Provide the [x, y] coordinate of the cell's center where the given text is located.  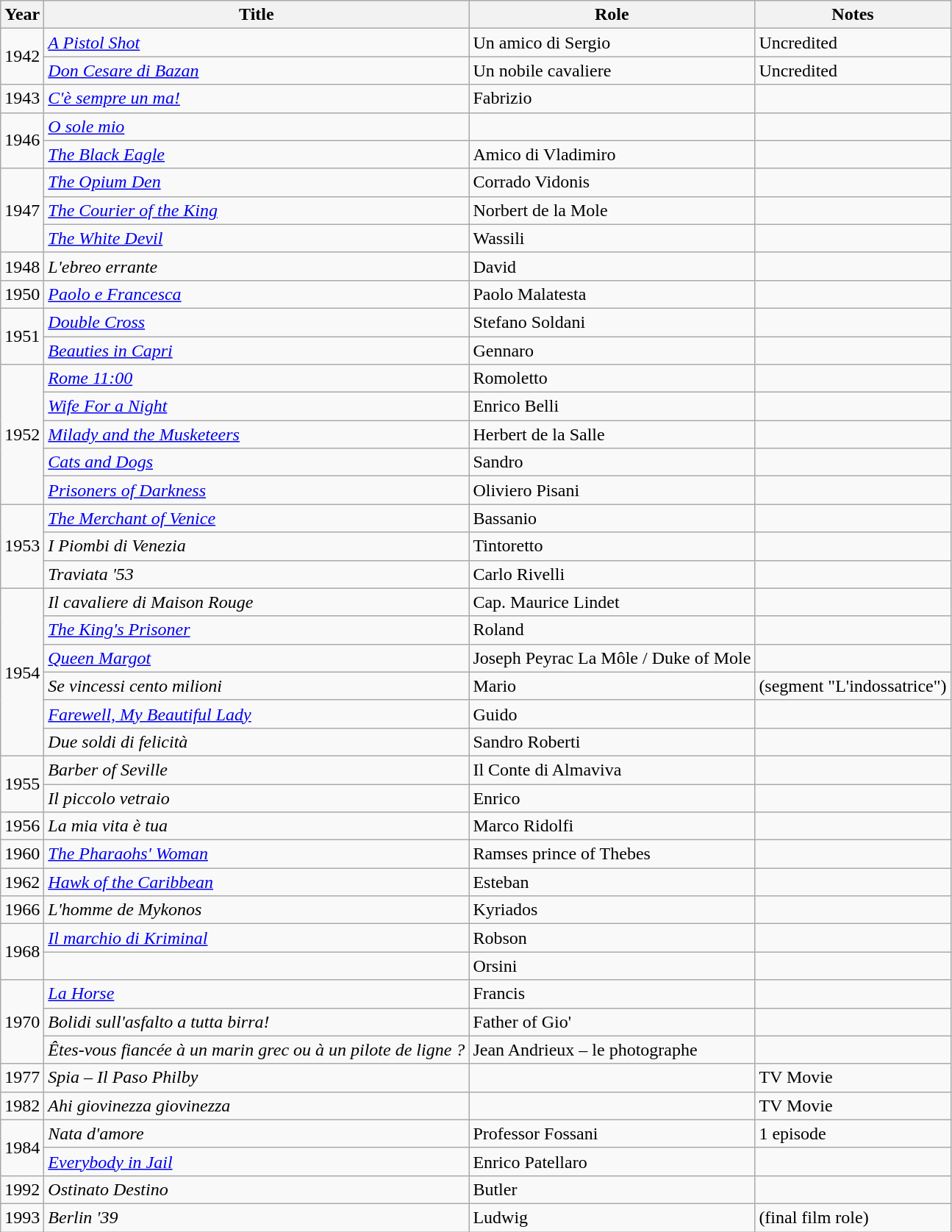
Enrico Belli [612, 407]
Notes [853, 15]
Prisoners of Darkness [257, 490]
Êtes-vous fiancée à un marin grec ou à un pilote de ligne ? [257, 1050]
1960 [22, 854]
Butler [612, 1189]
1948 [22, 266]
Year [22, 15]
Due soldi di felicità [257, 742]
Bassanio [612, 518]
1956 [22, 826]
Il Conte di Almaviva [612, 770]
(segment "L'indossatrice") [853, 686]
Corrado Vidonis [612, 182]
L'homme de Mykonos [257, 910]
Wife For a Night [257, 407]
Francis [612, 994]
1993 [22, 1217]
Traviata '53 [257, 574]
Queen Margot [257, 658]
Father of Gio' [612, 1022]
Berlin '39 [257, 1217]
Kyriados [612, 910]
La Horse [257, 994]
Everybody in Jail [257, 1161]
1962 [22, 882]
Milady and the Musketeers [257, 434]
Wassili [612, 238]
1955 [22, 784]
Un nobile cavaliere [612, 71]
Se vincessi cento milioni [257, 686]
Stefano Soldani [612, 322]
1977 [22, 1078]
Title [257, 15]
Enrico [612, 798]
Amico di Vladimiro [612, 154]
Barber of Seville [257, 770]
Orsini [612, 966]
(final film role) [853, 1217]
Herbert de la Salle [612, 434]
C'è sempre un ma! [257, 99]
1942 [22, 57]
Gennaro [612, 351]
1970 [22, 1022]
A Pistol Shot [257, 43]
1 episode [853, 1133]
Cap. Maurice Lindet [612, 602]
Sandro Roberti [612, 742]
Mario [612, 686]
Sandro [612, 462]
Guido [612, 714]
Tintoretto [612, 546]
Paolo e Francesca [257, 294]
Farewell, My Beautiful Lady [257, 714]
Ostinato Destino [257, 1189]
Oliviero Pisani [612, 490]
Marco Ridolfi [612, 826]
Esteban [612, 882]
The Pharaohs' Woman [257, 854]
Double Cross [257, 322]
Hawk of the Caribbean [257, 882]
1992 [22, 1189]
Ramses prince of Thebes [612, 854]
Paolo Malatesta [612, 294]
O sole mio [257, 126]
The White Devil [257, 238]
Il cavaliere di Maison Rouge [257, 602]
1946 [22, 140]
1943 [22, 99]
1947 [22, 210]
Role [612, 15]
The Merchant of Venice [257, 518]
1954 [22, 672]
1984 [22, 1147]
1953 [22, 546]
Enrico Patellaro [612, 1161]
The Black Eagle [257, 154]
1966 [22, 910]
Romoletto [612, 379]
Beauties in Capri [257, 351]
Joseph Peyrac La Môle / Duke of Mole [612, 658]
Rome 11:00 [257, 379]
Carlo Rivelli [612, 574]
Nata d'amore [257, 1133]
Spia – Il Paso Philby [257, 1078]
Ludwig [612, 1217]
Norbert de la Mole [612, 210]
1951 [22, 336]
The Opium Den [257, 182]
Ahi giovinezza giovinezza [257, 1106]
1982 [22, 1106]
Un amico di Sergio [612, 43]
Don Cesare di Bazan [257, 71]
Robson [612, 938]
L'ebreo errante [257, 266]
Roland [612, 630]
The Courier of the King [257, 210]
The King's Prisoner [257, 630]
Professor Fossani [612, 1133]
Bolidi sull'asfalto a tutta birra! [257, 1022]
La mia vita è tua [257, 826]
1968 [22, 952]
1952 [22, 434]
Il marchio di Kriminal [257, 938]
Jean Andrieux – le photographe [612, 1050]
Fabrizio [612, 99]
David [612, 266]
I Piombi di Venezia [257, 546]
1950 [22, 294]
Il piccolo vetraio [257, 798]
Cats and Dogs [257, 462]
